For the text-containing cell, return its midpoint in (X, Y) coordinate format. 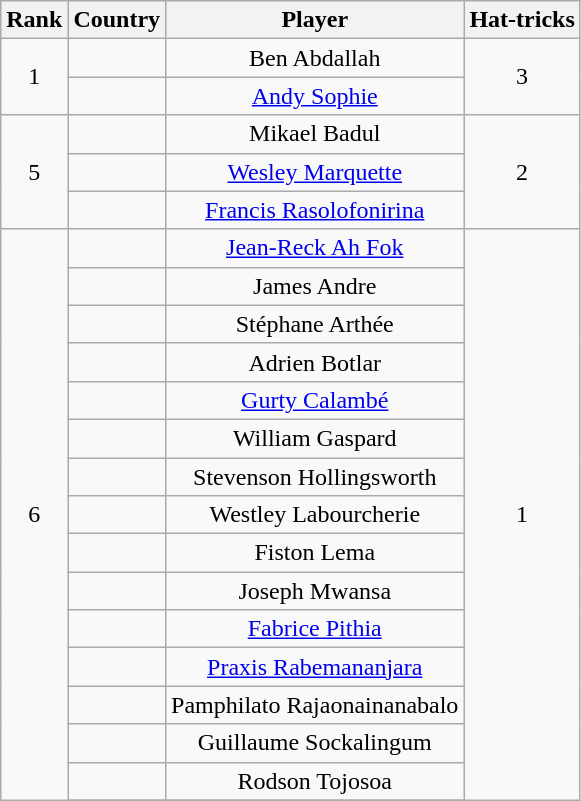
Praxis Rabemananjara (315, 667)
Westley Labourcherie (315, 515)
3 (522, 77)
Adrien Botlar (315, 362)
Rodson Tojosoa (315, 781)
William Gaspard (315, 438)
Fabrice Pithia (315, 629)
2 (522, 172)
Stevenson Hollingsworth (315, 477)
Fiston Lema (315, 553)
Mikael Badul (315, 134)
5 (34, 172)
Stéphane Arthée (315, 324)
Joseph Mwansa (315, 591)
Country (117, 20)
Andy Sophie (315, 96)
Wesley Marquette (315, 172)
Rank (34, 20)
Hat-tricks (522, 20)
Gurty Calambé (315, 400)
Francis Rasolofonirina (315, 210)
Jean-Reck Ah Fok (315, 248)
Ben Abdallah (315, 58)
6 (34, 514)
Guillaume Sockalingum (315, 743)
Player (315, 20)
James Andre (315, 286)
Pamphilato Rajaonainanabalo (315, 705)
